Output the (X, Y) coordinate of the center of the cell containing the given text.  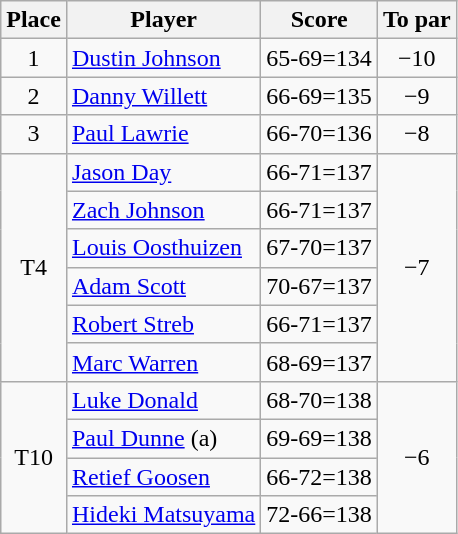
Danny Willett (163, 96)
Adam Scott (163, 286)
Score (320, 20)
Luke Donald (163, 400)
66-69=135 (320, 96)
−7 (416, 267)
−10 (416, 58)
Zach Johnson (163, 210)
Jason Day (163, 172)
Player (163, 20)
Hideki Matsuyama (163, 515)
65-69=134 (320, 58)
68-70=138 (320, 400)
Paul Lawrie (163, 134)
69-69=138 (320, 438)
3 (34, 134)
Louis Oosthuizen (163, 248)
67-70=137 (320, 248)
T4 (34, 267)
T10 (34, 457)
Marc Warren (163, 362)
Place (34, 20)
2 (34, 96)
To par (416, 20)
72-66=138 (320, 515)
−6 (416, 457)
−9 (416, 96)
Paul Dunne (a) (163, 438)
70-67=137 (320, 286)
Retief Goosen (163, 477)
Robert Streb (163, 324)
Dustin Johnson (163, 58)
−8 (416, 134)
66-70=136 (320, 134)
66-72=138 (320, 477)
1 (34, 58)
68-69=137 (320, 362)
